From the cell containing the given text, extract its center point as [x, y] coordinate. 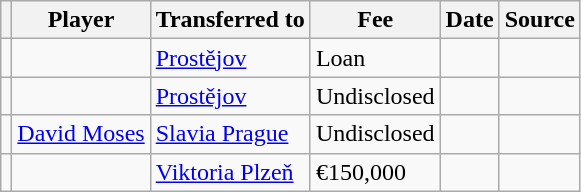
Source [540, 20]
David Moses [81, 134]
Slavia Prague [230, 134]
Fee [375, 20]
Viktoria Plzeň [230, 172]
Player [81, 20]
Transferred to [230, 20]
Date [470, 20]
€150,000 [375, 172]
Loan [375, 58]
